Identify which cell holds the provided text, then report its (X, Y) central coordinate. 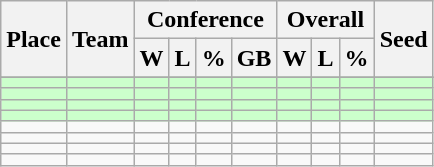
Team (100, 39)
GB (254, 58)
Place (34, 39)
Overall (326, 20)
Seed (404, 39)
Conference (206, 20)
